Return [x, y] of the center of cell containing provided text 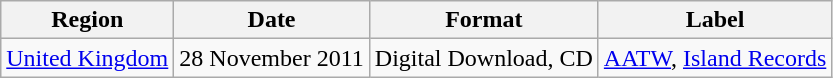
AATW, Island Records [714, 58]
Region [88, 20]
Digital Download, CD [484, 58]
United Kingdom [88, 58]
28 November 2011 [272, 58]
Label [714, 20]
Format [484, 20]
Date [272, 20]
